Determine the (x, y) coordinate at the center of the cell enclosing the given text.  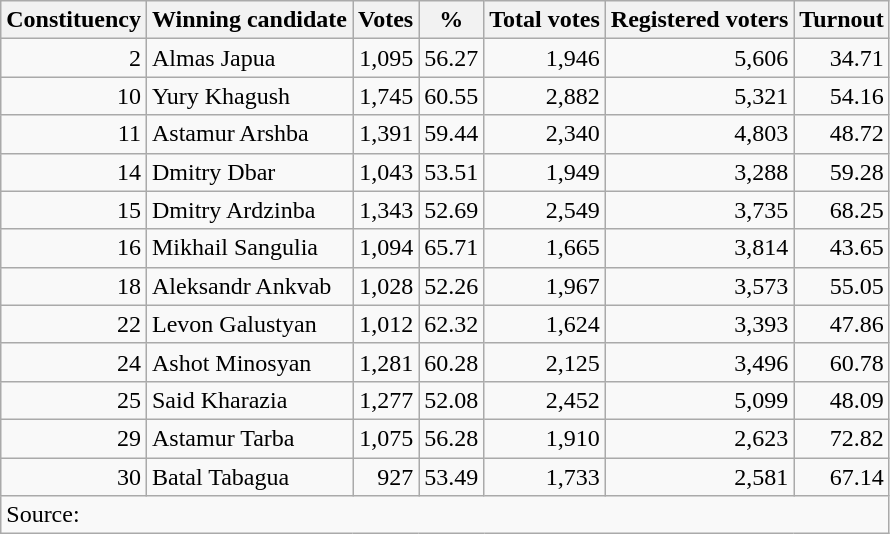
Aleksandr Ankvab (249, 286)
3,814 (700, 248)
5,321 (700, 96)
16 (74, 248)
2,549 (545, 210)
55.05 (842, 286)
1,343 (385, 210)
60.55 (452, 96)
60.28 (452, 362)
54.16 (842, 96)
53.51 (452, 172)
2,125 (545, 362)
Astamur Arshba (249, 134)
65.71 (452, 248)
2,623 (700, 438)
2,340 (545, 134)
1,733 (545, 477)
18 (74, 286)
1,391 (385, 134)
30 (74, 477)
927 (385, 477)
29 (74, 438)
1,624 (545, 324)
3,496 (700, 362)
67.14 (842, 477)
5,099 (700, 400)
52.26 (452, 286)
% (452, 20)
43.65 (842, 248)
Registered voters (700, 20)
2,882 (545, 96)
22 (74, 324)
1,946 (545, 58)
Total votes (545, 20)
53.49 (452, 477)
62.32 (452, 324)
4,803 (700, 134)
5,606 (700, 58)
72.82 (842, 438)
3,288 (700, 172)
59.44 (452, 134)
10 (74, 96)
Almas Japua (249, 58)
3,735 (700, 210)
Source: (446, 515)
1,094 (385, 248)
52.08 (452, 400)
14 (74, 172)
Ashot Minosyan (249, 362)
Mikhail Sangulia (249, 248)
1,281 (385, 362)
1,665 (545, 248)
48.72 (842, 134)
1,043 (385, 172)
52.69 (452, 210)
2 (74, 58)
3,393 (700, 324)
47.86 (842, 324)
Dmitry Ardzinba (249, 210)
15 (74, 210)
1,012 (385, 324)
59.28 (842, 172)
24 (74, 362)
56.27 (452, 58)
25 (74, 400)
34.71 (842, 58)
Votes (385, 20)
3,573 (700, 286)
Levon Galustyan (249, 324)
1,095 (385, 58)
Batal Tabagua (249, 477)
2,581 (700, 477)
Yury Khagush (249, 96)
1,277 (385, 400)
60.78 (842, 362)
1,028 (385, 286)
68.25 (842, 210)
Dmitry Dbar (249, 172)
Astamur Tarba (249, 438)
56.28 (452, 438)
Said Kharazia (249, 400)
11 (74, 134)
Turnout (842, 20)
Constituency (74, 20)
1,967 (545, 286)
1,949 (545, 172)
2,452 (545, 400)
Winning candidate (249, 20)
1,910 (545, 438)
1,745 (385, 96)
1,075 (385, 438)
48.09 (842, 400)
